Provide the [X, Y] coordinate of the cell's center where the given text is located.  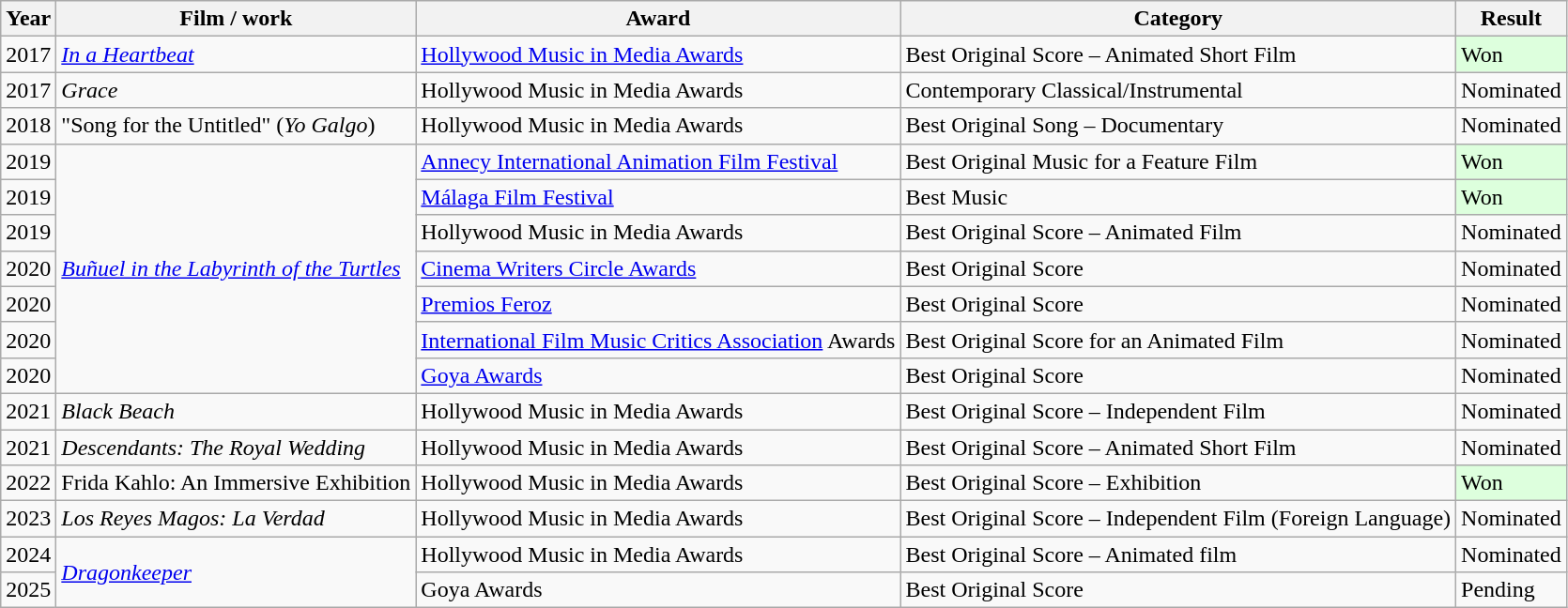
Descendants: The Royal Wedding [237, 448]
International Film Music Critics Association Awards [658, 340]
Málaga Film Festival [658, 197]
Pending [1512, 590]
Best Original Score – Animated film [1178, 555]
Contemporary Classical/Instrumental [1178, 90]
Best Original Music for a Feature Film [1178, 161]
Dragonkeeper [237, 572]
"Song for the Untitled" (Yo Galgo) [237, 126]
Award [658, 19]
Grace [237, 90]
Category [1178, 19]
Frida Kahlo: An Immersive Exhibition [237, 483]
Best Music [1178, 197]
Result [1512, 19]
Best Original Song – Documentary [1178, 126]
2022 [28, 483]
Buñuel in the Labyrinth of the Turtles [237, 268]
Best Original Score – Exhibition [1178, 483]
Best Original Score – Independent Film (Foreign Language) [1178, 519]
Annecy International Animation Film Festival [658, 161]
Cinema Writers Circle Awards [658, 268]
2024 [28, 555]
2018 [28, 126]
In a Heartbeat [237, 54]
Black Beach [237, 411]
Los Reyes Magos: La Verdad [237, 519]
Best Original Score – Animated Film [1178, 233]
2023 [28, 519]
Best Original Score for an Animated Film [1178, 340]
Film / work [237, 19]
Premios Feroz [658, 304]
Year [28, 19]
2025 [28, 590]
Best Original Score – Independent Film [1178, 411]
